Output the [X, Y] coordinate of the center of the cell containing the given text.  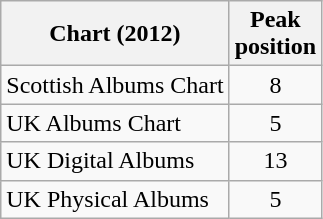
UK Albums Chart [115, 123]
13 [275, 161]
Scottish Albums Chart [115, 85]
Chart (2012) [115, 34]
UK Digital Albums [115, 161]
Peak position [275, 34]
8 [275, 85]
UK Physical Albums [115, 199]
